Capture the cell that displays the provided text and extract its (X, Y) central coordinate. 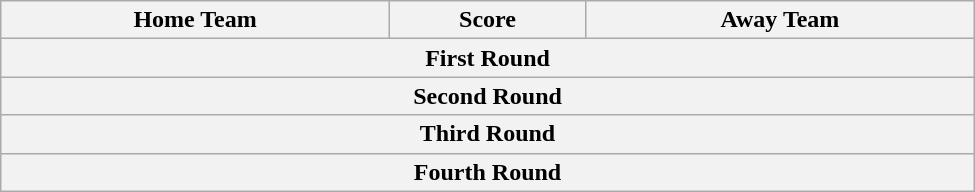
Home Team (196, 20)
Second Round (488, 96)
First Round (488, 58)
Fourth Round (488, 172)
Third Round (488, 134)
Away Team (780, 20)
Score (487, 20)
